Return (X, Y) of the center of cell containing provided text 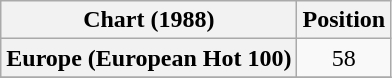
Position (344, 20)
58 (344, 58)
Europe (European Hot 100) (149, 58)
Chart (1988) (149, 20)
